For the text-containing cell, return its midpoint in [x, y] coordinate format. 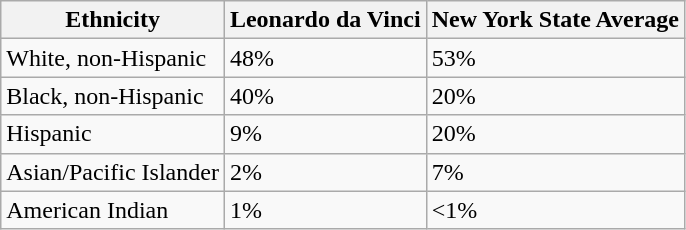
1% [325, 210]
Black, non-Hispanic [113, 96]
9% [325, 134]
Hispanic [113, 134]
Leonardo da Vinci [325, 20]
2% [325, 172]
New York State Average [555, 20]
<1% [555, 210]
53% [555, 58]
48% [325, 58]
Asian/Pacific Islander [113, 172]
White, non-Hispanic [113, 58]
7% [555, 172]
40% [325, 96]
American Indian [113, 210]
Ethnicity [113, 20]
